Capture the cell that displays the provided text and extract its (x, y) central coordinate. 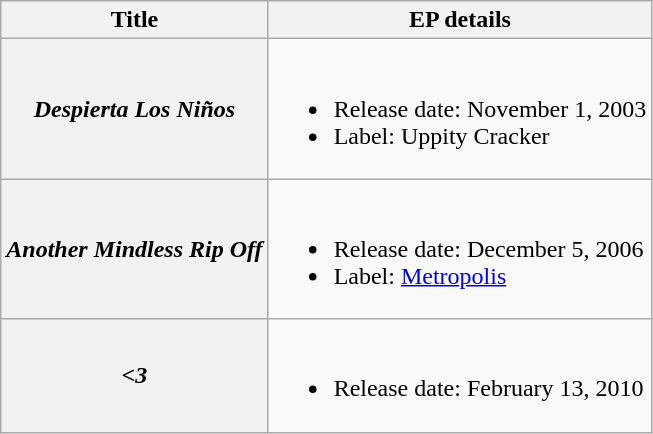
Release date: November 1, 2003Label: Uppity Cracker (460, 109)
<3 (134, 376)
Despierta Los Niños (134, 109)
Release date: February 13, 2010 (460, 376)
EP details (460, 20)
Release date: December 5, 2006Label: Metropolis (460, 249)
Another Mindless Rip Off (134, 249)
Title (134, 20)
